Output the [X, Y] coordinate of the center of the cell containing the given text.  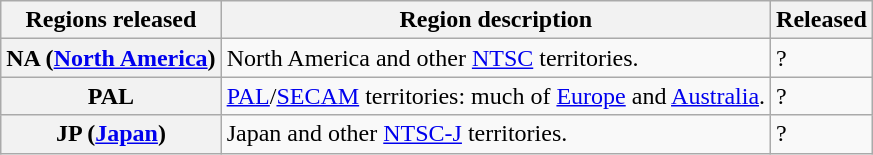
Region description [496, 20]
Regions released [111, 20]
NA (North America) [111, 58]
JP (Japan) [111, 134]
PAL [111, 96]
North America and other NTSC territories. [496, 58]
PAL/SECAM territories: much of Europe and Australia. [496, 96]
Japan and other NTSC-J territories. [496, 134]
Released [822, 20]
